Return the (x, y) coordinate for the center point of the cell that contains the specified text.  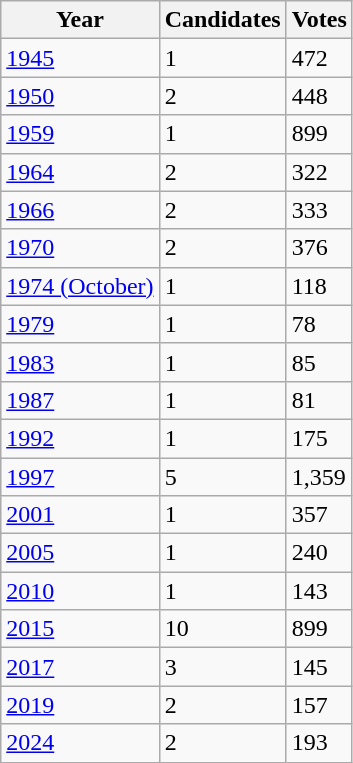
2001 (80, 515)
Votes (319, 20)
3 (222, 667)
1970 (80, 248)
376 (319, 248)
5 (222, 477)
157 (319, 705)
78 (319, 324)
1966 (80, 210)
2024 (80, 743)
2005 (80, 553)
10 (222, 629)
1987 (80, 400)
81 (319, 400)
143 (319, 591)
472 (319, 58)
2019 (80, 705)
Year (80, 20)
1997 (80, 477)
Candidates (222, 20)
1945 (80, 58)
145 (319, 667)
1,359 (319, 477)
448 (319, 96)
1959 (80, 134)
333 (319, 210)
240 (319, 553)
2017 (80, 667)
118 (319, 286)
175 (319, 438)
1979 (80, 324)
1964 (80, 172)
2010 (80, 591)
322 (319, 172)
1974 (October) (80, 286)
1950 (80, 96)
357 (319, 515)
1983 (80, 362)
85 (319, 362)
2015 (80, 629)
1992 (80, 438)
193 (319, 743)
